Determine the (X, Y) coordinate at the center of the cell enclosing the given text.  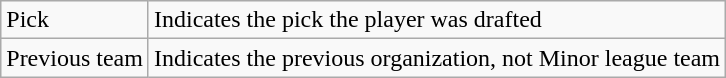
Previous team (75, 58)
Indicates the pick the player was drafted (436, 20)
Pick (75, 20)
Indicates the previous organization, not Minor league team (436, 58)
